From the cell containing the given text, extract its center point as (X, Y) coordinate. 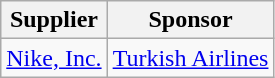
Nike, Inc. (54, 58)
Turkish Airlines (190, 58)
Supplier (54, 20)
Sponsor (190, 20)
